Identify which cell holds the provided text, then report its [x, y] central coordinate. 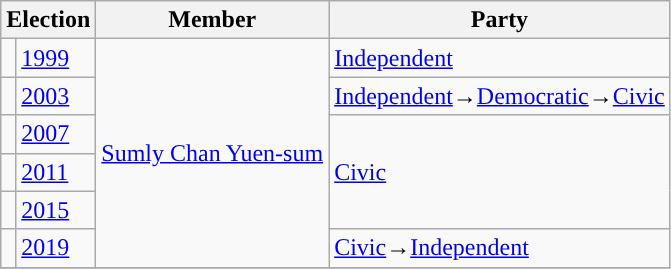
2011 [56, 172]
Member [212, 20]
Independent [500, 58]
Party [500, 20]
Sumly Chan Yuen-sum [212, 153]
1999 [56, 58]
2007 [56, 134]
Civic [500, 172]
2019 [56, 248]
2003 [56, 96]
Independent→Democratic→Civic [500, 96]
2015 [56, 210]
Election [48, 20]
Civic→Independent [500, 248]
